For the text-containing cell, return its midpoint in [X, Y] coordinate format. 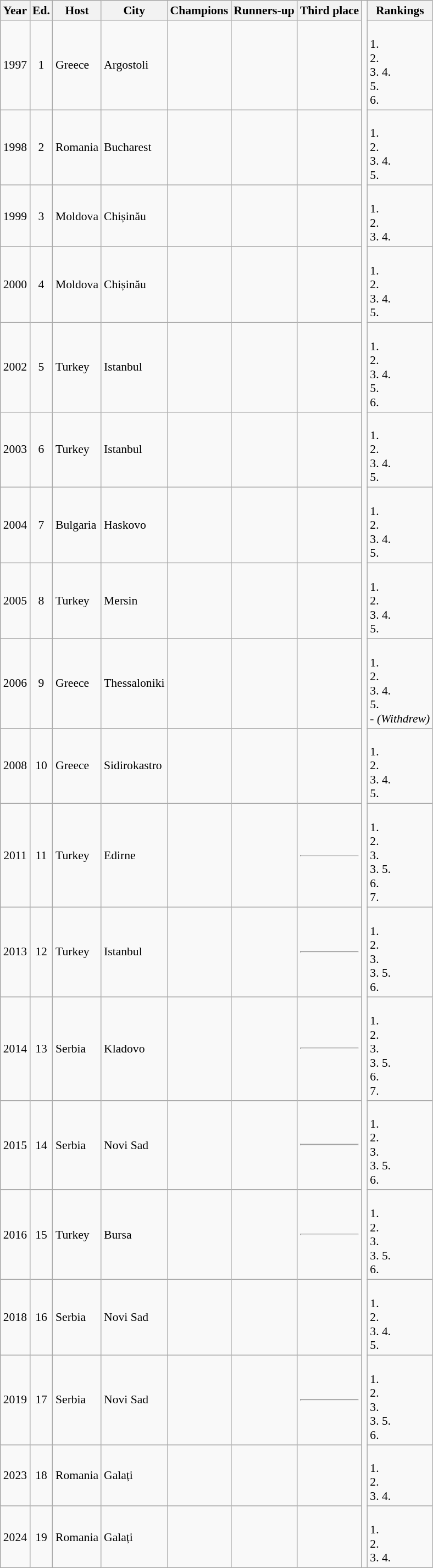
2018 [15, 1318]
2000 [15, 285]
16 [41, 1318]
Runners-up [264, 10]
Host [77, 10]
6 [41, 450]
12 [41, 952]
Year [15, 10]
2002 [15, 367]
2003 [15, 450]
Bulgaria [77, 525]
3 [41, 216]
Haskovo [134, 525]
4 [41, 285]
17 [41, 1400]
9 [41, 683]
2006 [15, 683]
2014 [15, 1049]
2004 [15, 525]
Edirne [134, 855]
2019 [15, 1400]
19 [41, 1537]
14 [41, 1145]
2011 [15, 855]
Bucharest [134, 148]
2016 [15, 1235]
Argostoli [134, 65]
1998 [15, 148]
1997 [15, 65]
Rankings [400, 10]
Bursa [134, 1235]
Ed. [41, 10]
Third place [330, 10]
Kladovo [134, 1049]
City [134, 10]
2005 [15, 601]
2 [41, 148]
Champions [199, 10]
11 [41, 855]
2015 [15, 1145]
2023 [15, 1475]
7 [41, 525]
15 [41, 1235]
2013 [15, 952]
1999 [15, 216]
1 [41, 65]
8 [41, 601]
Sidirokastro [134, 766]
Mersin [134, 601]
13 [41, 1049]
Thessaloniki [134, 683]
2024 [15, 1537]
18 [41, 1475]
5 [41, 367]
10 [41, 766]
2008 [15, 766]
1. 2. 3. 4. 5. - (Withdrew) [400, 683]
